Extract the [x, y] coordinate from the center of the cell holding the provided text.  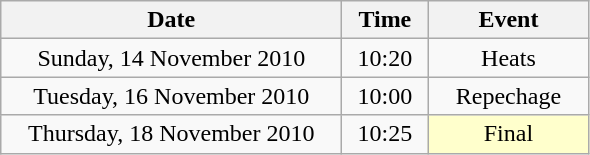
10:00 [385, 96]
Tuesday, 16 November 2010 [172, 96]
Thursday, 18 November 2010 [172, 134]
Final [508, 134]
10:25 [385, 134]
10:20 [385, 58]
Sunday, 14 November 2010 [172, 58]
Repechage [508, 96]
Date [172, 20]
Heats [508, 58]
Event [508, 20]
Time [385, 20]
